Identify which cell holds the provided text, then report its (X, Y) central coordinate. 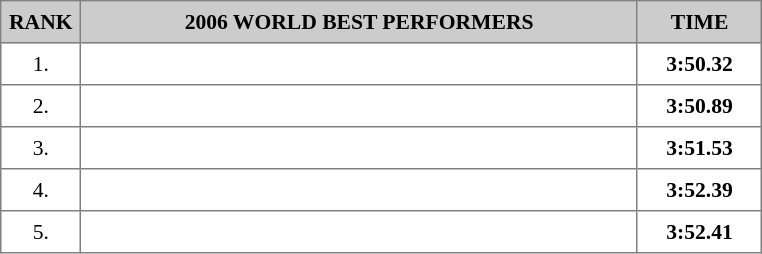
3:50.32 (699, 64)
2. (41, 106)
4. (41, 190)
RANK (41, 22)
3:50.89 (699, 106)
5. (41, 232)
2006 WORLD BEST PERFORMERS (359, 22)
3:52.39 (699, 190)
1. (41, 64)
3:52.41 (699, 232)
3. (41, 148)
3:51.53 (699, 148)
TIME (699, 22)
